Locate the cell with the specified text and output its [X, Y] center coordinate. 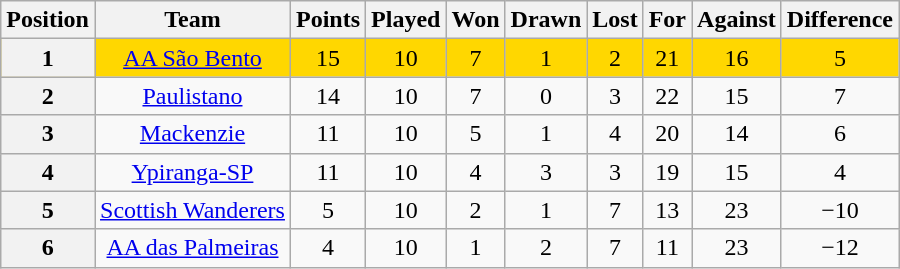
Lost [615, 20]
Played [406, 20]
Against [737, 20]
AA das Palmeiras [192, 248]
Ypiranga-SP [192, 172]
0 [546, 96]
16 [737, 58]
20 [667, 134]
−12 [840, 248]
−10 [840, 210]
21 [667, 58]
For [667, 20]
19 [667, 172]
13 [667, 210]
Drawn [546, 20]
Won [476, 20]
Paulistano [192, 96]
Difference [840, 20]
Team [192, 20]
AA São Bento [192, 58]
Points [328, 20]
Scottish Wanderers [192, 210]
22 [667, 96]
Position [48, 20]
Mackenzie [192, 134]
